Detect which cell encompasses the target text, then output its [X, Y] center coordinate. 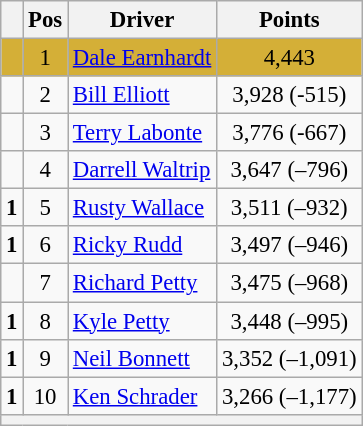
3,511 (–932) [290, 208]
Kyle Petty [142, 321]
Dale Earnhardt [142, 58]
6 [46, 245]
3,647 (–796) [290, 170]
3,352 (–1,091) [290, 358]
2 [46, 95]
Pos [46, 20]
8 [46, 321]
3,448 (–995) [290, 321]
Ken Schrader [142, 396]
Terry Labonte [142, 133]
10 [46, 396]
Ricky Rudd [142, 245]
3 [46, 133]
3,266 (–1,177) [290, 396]
3,497 (–946) [290, 245]
Darrell Waltrip [142, 170]
Richard Petty [142, 283]
Rusty Wallace [142, 208]
5 [46, 208]
4,443 [290, 58]
Points [290, 20]
3,475 (–968) [290, 283]
4 [46, 170]
3,928 (-515) [290, 95]
Driver [142, 20]
Bill Elliott [142, 95]
3,776 (-667) [290, 133]
7 [46, 283]
Neil Bonnett [142, 358]
9 [46, 358]
